Pinpoint the cell where the given text exists, returning its [X, Y] midpoint coordinate. 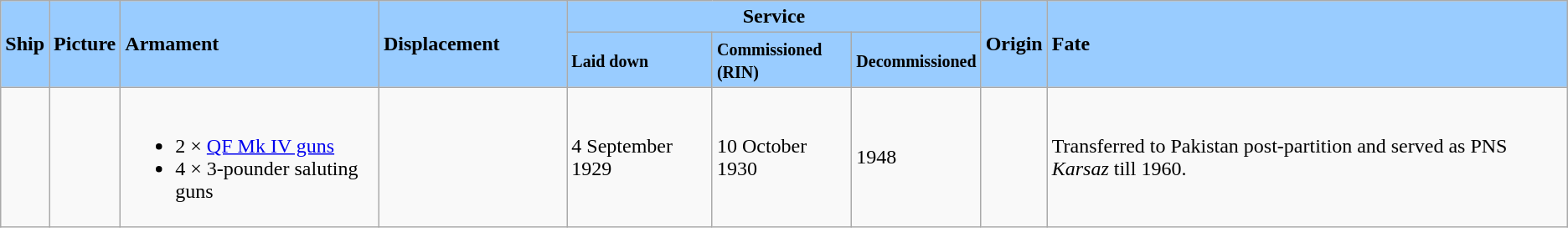
10 October 1930 [781, 158]
Decommissioned [916, 60]
2 × QF Mk IV guns4 × 3-pounder saluting guns [250, 158]
1948 [916, 158]
Picture [85, 44]
Armament [250, 44]
Service [774, 17]
Laid down [640, 60]
Commissioned(RIN) [781, 60]
Ship [25, 44]
Displacement [472, 44]
Fate [1307, 44]
Origin [1014, 44]
4 September 1929 [640, 158]
Transferred to Pakistan post-partition and served as PNS Karsaz till 1960. [1307, 158]
